Pinpoint the cell where the given text exists, returning its (x, y) midpoint coordinate. 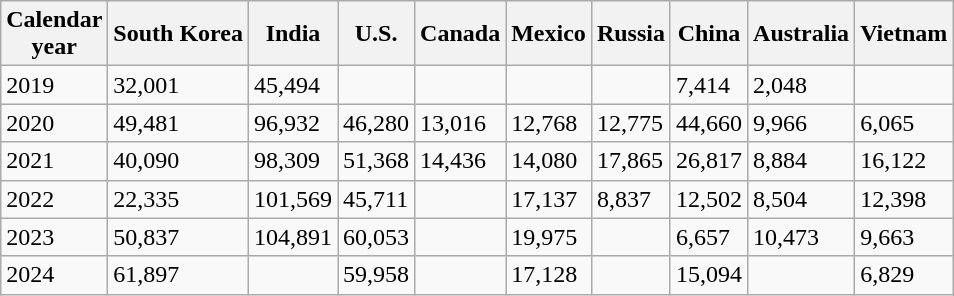
16,122 (904, 161)
9,966 (802, 123)
22,335 (178, 199)
44,660 (708, 123)
9,663 (904, 237)
14,080 (549, 161)
Mexico (549, 34)
45,494 (292, 85)
6,065 (904, 123)
8,837 (630, 199)
8,504 (802, 199)
2021 (54, 161)
60,053 (376, 237)
China (708, 34)
50,837 (178, 237)
India (292, 34)
12,398 (904, 199)
17,137 (549, 199)
12,768 (549, 123)
2022 (54, 199)
6,657 (708, 237)
104,891 (292, 237)
7,414 (708, 85)
Canada (460, 34)
61,897 (178, 275)
8,884 (802, 161)
96,932 (292, 123)
Australia (802, 34)
6,829 (904, 275)
51,368 (376, 161)
Russia (630, 34)
14,436 (460, 161)
2024 (54, 275)
2023 (54, 237)
26,817 (708, 161)
59,958 (376, 275)
45,711 (376, 199)
17,128 (549, 275)
32,001 (178, 85)
13,016 (460, 123)
2,048 (802, 85)
19,975 (549, 237)
15,094 (708, 275)
101,569 (292, 199)
Calendaryear (54, 34)
12,775 (630, 123)
17,865 (630, 161)
2020 (54, 123)
10,473 (802, 237)
Vietnam (904, 34)
U.S. (376, 34)
46,280 (376, 123)
49,481 (178, 123)
40,090 (178, 161)
2019 (54, 85)
12,502 (708, 199)
South Korea (178, 34)
98,309 (292, 161)
